Find where the given text appears and provide that cell's center as [x, y] coordinate. 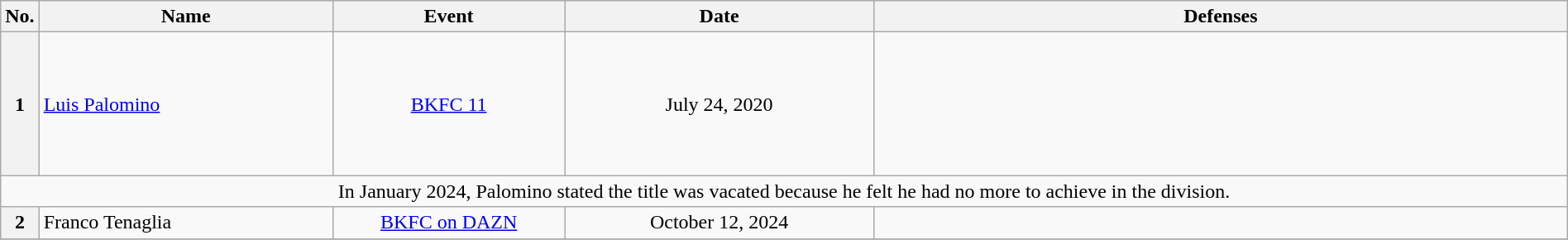
Luis Palomino [185, 104]
Franco Tenaglia [185, 223]
Defenses [1221, 17]
July 24, 2020 [719, 104]
BKFC on DAZN [448, 223]
1 [20, 104]
Event [448, 17]
Date [719, 17]
In January 2024, Palomino stated the title was vacated because he felt he had no more to achieve in the division. [784, 191]
BKFC 11 [448, 104]
Name [185, 17]
2 [20, 223]
No. [20, 17]
October 12, 2024 [719, 223]
